For the text-containing cell, return its midpoint in (x, y) coordinate format. 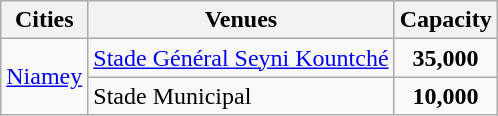
Stade Général Seyni Kountché (241, 58)
Stade Municipal (241, 96)
10,000 (446, 96)
35,000 (446, 58)
Niamey (44, 77)
Venues (241, 20)
Capacity (446, 20)
Cities (44, 20)
